Provide the (X, Y) coordinate of the cell's center where the given text is located.  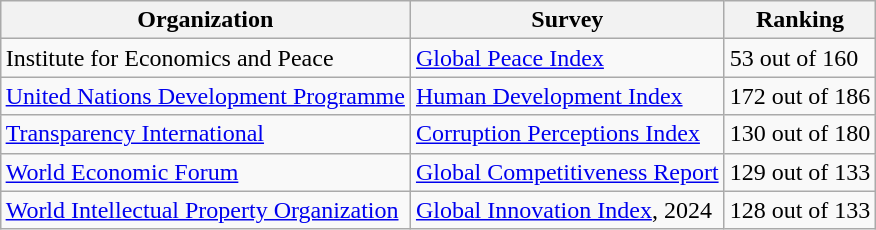
Ranking (800, 20)
Institute for Economics and Peace (205, 58)
130 out of 180 (800, 134)
Global Innovation Index, 2024 (567, 210)
53 out of 160 (800, 58)
Global Peace Index (567, 58)
Global Competitiveness Report (567, 172)
128 out of 133 (800, 210)
World Intellectual Property Organization (205, 210)
Transparency International (205, 134)
Corruption Perceptions Index (567, 134)
Human Development Index (567, 96)
World Economic Forum (205, 172)
129 out of 133 (800, 172)
172 out of 186 (800, 96)
United Nations Development Programme (205, 96)
Organization (205, 20)
Survey (567, 20)
